Identify which cell holds the provided text, then report its [X, Y] central coordinate. 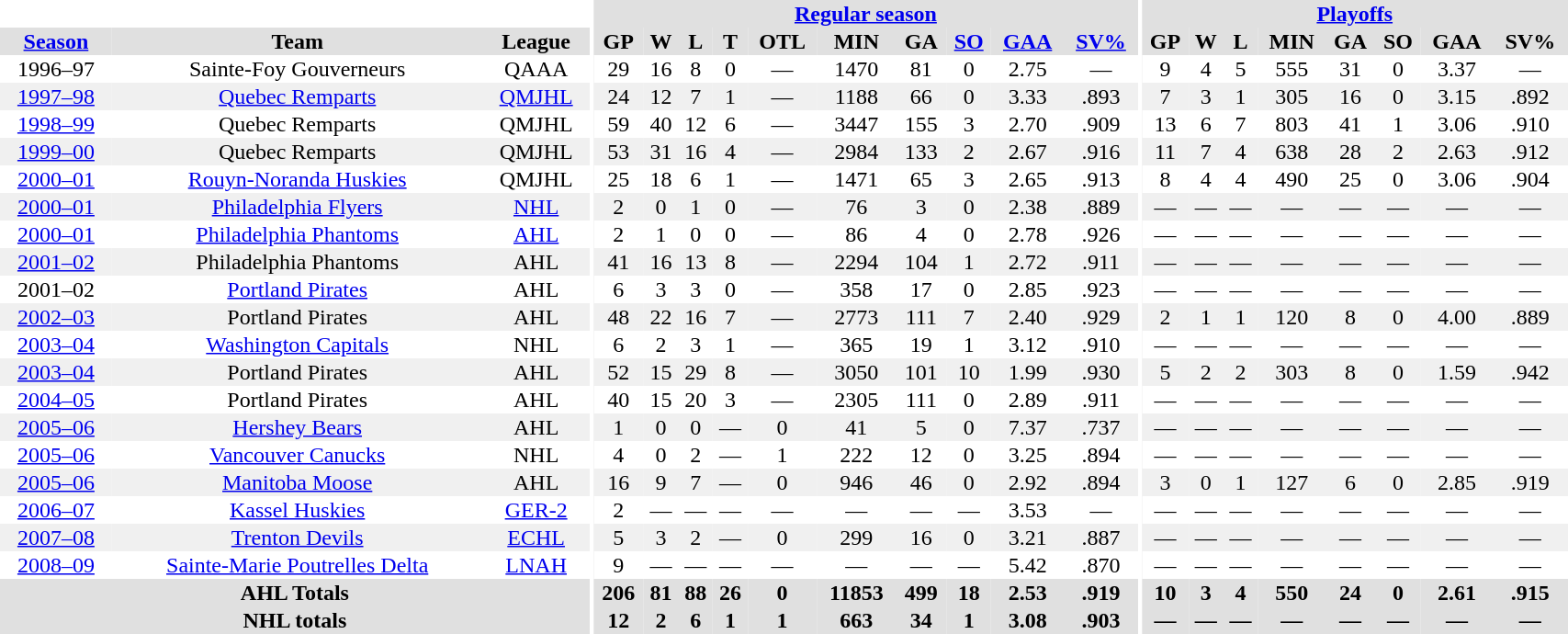
1471 [856, 179]
638 [1292, 152]
663 [856, 620]
2007–08 [56, 538]
65 [922, 179]
5.42 [1027, 565]
11853 [856, 593]
11 [1165, 152]
2294 [856, 262]
3050 [856, 372]
.915 [1530, 593]
59 [619, 124]
52 [619, 372]
.929 [1100, 317]
22 [661, 317]
1.99 [1027, 372]
155 [922, 124]
2.53 [1027, 593]
1188 [856, 96]
7.37 [1027, 427]
Washington Capitals [298, 345]
3.08 [1027, 620]
20 [695, 400]
.923 [1100, 289]
133 [922, 152]
OTL [783, 41]
3.37 [1457, 69]
358 [856, 289]
Trenton Devils [298, 538]
.887 [1100, 538]
2.70 [1027, 124]
499 [922, 593]
NHL totals [295, 620]
.892 [1530, 96]
946 [856, 482]
2006–07 [56, 510]
ECHL [536, 538]
3447 [856, 124]
3.53 [1027, 510]
1.59 [1457, 372]
LNAH [536, 565]
66 [922, 96]
803 [1292, 124]
28 [1350, 152]
Sainte-Foy Gouverneurs [298, 69]
127 [1292, 482]
19 [922, 345]
2008–09 [56, 565]
.904 [1530, 179]
2.75 [1027, 69]
2305 [856, 400]
4.00 [1457, 317]
3.33 [1027, 96]
Hershey Bears [298, 427]
Rouyn-Noranda Huskies [298, 179]
Kassel Huskies [298, 510]
Regular season [865, 14]
206 [619, 593]
.870 [1100, 565]
101 [922, 372]
2.78 [1027, 234]
2.72 [1027, 262]
550 [1292, 593]
2004–05 [56, 400]
.737 [1100, 427]
104 [922, 262]
Manitoba Moose [298, 482]
3.15 [1457, 96]
303 [1292, 372]
Playoffs [1354, 14]
305 [1292, 96]
.916 [1100, 152]
.912 [1530, 152]
1999–00 [56, 152]
3.21 [1027, 538]
Sainte-Marie Poutrelles Delta [298, 565]
2984 [856, 152]
299 [856, 538]
490 [1292, 179]
GER-2 [536, 510]
.942 [1530, 372]
76 [856, 207]
17 [922, 289]
3.12 [1027, 345]
League [536, 41]
2.67 [1027, 152]
222 [856, 455]
88 [695, 593]
2.40 [1027, 317]
3.25 [1027, 455]
.893 [1100, 96]
T [730, 41]
1997–98 [56, 96]
26 [730, 593]
.926 [1100, 234]
2002–03 [56, 317]
120 [1292, 317]
2.89 [1027, 400]
365 [856, 345]
Vancouver Canucks [298, 455]
2.92 [1027, 482]
34 [922, 620]
1998–99 [56, 124]
.909 [1100, 124]
1996–97 [56, 69]
Season [56, 41]
2.63 [1457, 152]
.913 [1100, 179]
555 [1292, 69]
2773 [856, 317]
Team [298, 41]
Philadelphia Flyers [298, 207]
1470 [856, 69]
53 [619, 152]
.930 [1100, 372]
46 [922, 482]
.903 [1100, 620]
2.65 [1027, 179]
QAAA [536, 69]
2.61 [1457, 593]
2.38 [1027, 207]
AHL Totals [295, 593]
86 [856, 234]
48 [619, 317]
